Identify which cell holds the provided text, then report its (x, y) central coordinate. 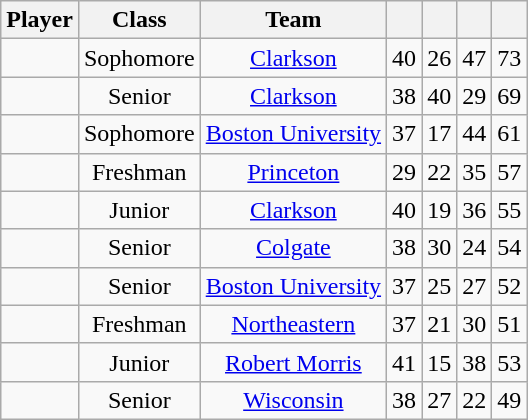
51 (510, 324)
Team (293, 20)
19 (440, 210)
Colgate (293, 248)
Class (139, 20)
15 (440, 362)
Player (40, 20)
Northeastern (293, 324)
25 (440, 286)
61 (510, 134)
44 (474, 134)
57 (510, 172)
Wisconsin (293, 400)
54 (510, 248)
24 (474, 248)
55 (510, 210)
53 (510, 362)
Princeton (293, 172)
47 (474, 58)
69 (510, 96)
17 (440, 134)
52 (510, 286)
21 (440, 324)
36 (474, 210)
35 (474, 172)
73 (510, 58)
41 (404, 362)
Robert Morris (293, 362)
26 (440, 58)
49 (510, 400)
